Detect which cell encompasses the target text, then output its (x, y) center coordinate. 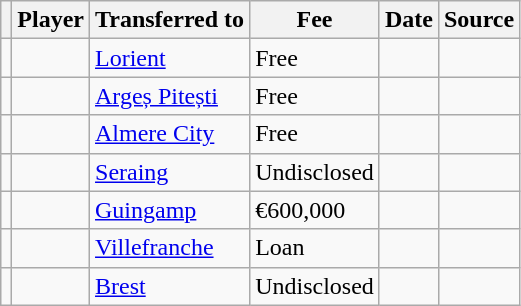
Almere City (170, 134)
Fee (315, 20)
Lorient (170, 58)
Source (478, 20)
Player (51, 20)
Brest (170, 286)
Loan (315, 248)
€600,000 (315, 210)
Seraing (170, 172)
Argeș Pitești (170, 96)
Villefranche (170, 248)
Guingamp (170, 210)
Transferred to (170, 20)
Date (408, 20)
